Determine the [x, y] coordinate at the center of the cell enclosing the given text.  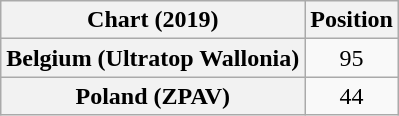
44 [352, 96]
Position [352, 20]
Belgium (Ultratop Wallonia) [153, 58]
Poland (ZPAV) [153, 96]
Chart (2019) [153, 20]
95 [352, 58]
